Extract the (X, Y) coordinate from the center of the cell holding the provided text.  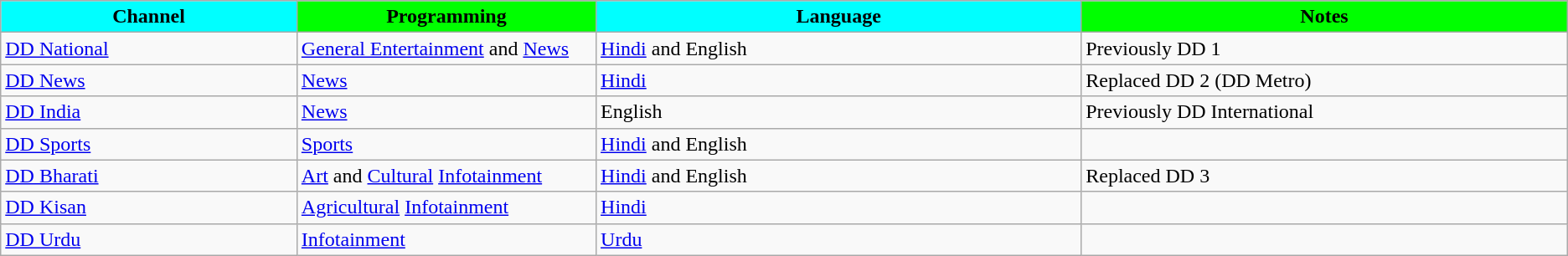
Agricultural Infotainment (446, 207)
Replaced DD 2 (DD Metro) (1325, 80)
Previously DD 1 (1325, 49)
DD Kisan (149, 207)
DD National (149, 49)
Previously DD International (1325, 112)
Language (839, 17)
Programming (446, 17)
Art and Cultural Infotainment (446, 176)
Sports (446, 144)
Channel (149, 17)
DD Sports (149, 144)
Replaced DD 3 (1325, 176)
English (839, 112)
DD Urdu (149, 239)
DD Bharati (149, 176)
General Entertainment and News (446, 49)
Infotainment (446, 239)
Notes (1325, 17)
DD News (149, 80)
Urdu (839, 239)
DD India (149, 112)
